Search for the cell housing the specified text and yield its (X, Y) center coordinate. 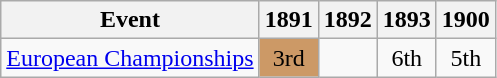
1891 (288, 20)
6th (406, 58)
1892 (348, 20)
European Championships (130, 58)
1893 (406, 20)
1900 (466, 20)
Event (130, 20)
3rd (288, 58)
5th (466, 58)
